Determine the (x, y) coordinate at the center of the cell enclosing the given text.  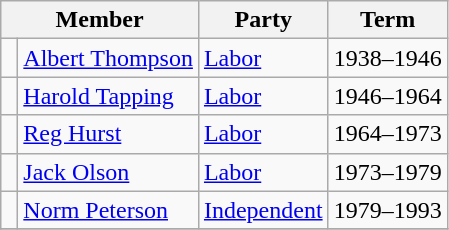
Harold Tapping (108, 96)
Independent (263, 210)
Term (388, 20)
1979–1993 (388, 210)
Member (100, 20)
Jack Olson (108, 172)
1973–1979 (388, 172)
1946–1964 (388, 96)
1964–1973 (388, 134)
Norm Peterson (108, 210)
1938–1946 (388, 58)
Party (263, 20)
Reg Hurst (108, 134)
Albert Thompson (108, 58)
